Determine the [x, y] coordinate at the center of the cell enclosing the given text.  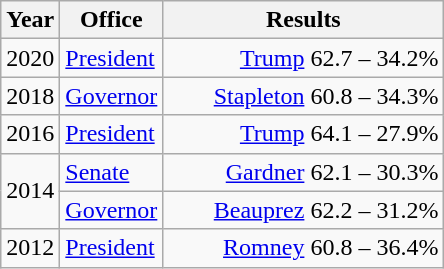
2018 [30, 96]
Gardner 62.1 – 30.3% [304, 172]
Trump 64.1 – 27.9% [304, 134]
Senate [112, 172]
2014 [30, 191]
2020 [30, 58]
Office [112, 20]
Year [30, 20]
Romney 60.8 – 36.4% [304, 248]
Results [304, 20]
2016 [30, 134]
Trump 62.7 – 34.2% [304, 58]
Beauprez 62.2 – 31.2% [304, 210]
Stapleton 60.8 – 34.3% [304, 96]
2012 [30, 248]
